Return the (x, y) coordinate for the center point of the cell that contains the specified text.  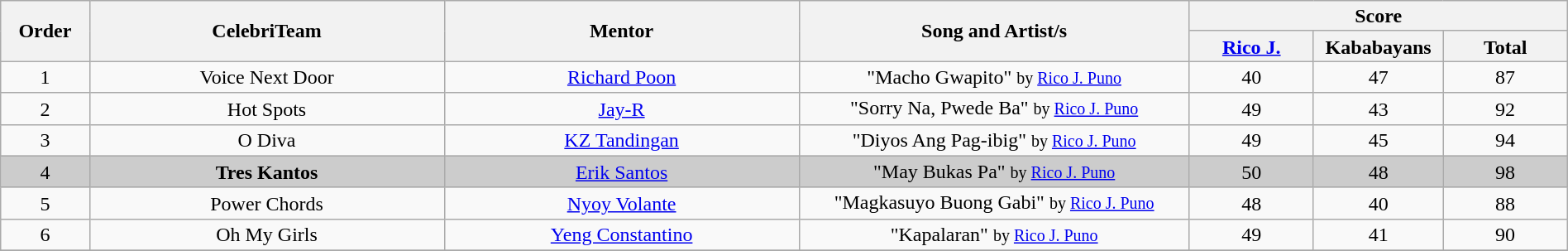
47 (1378, 77)
Richard Poon (622, 77)
90 (1505, 234)
KZ Tandingan (622, 140)
Mentor (622, 31)
92 (1505, 109)
"Kapalaran" by Rico J. Puno (994, 234)
Voice Next Door (266, 77)
"May Bukas Pa" by Rico J. Puno (994, 171)
Rico J. (1251, 46)
Score (1378, 17)
1 (45, 77)
88 (1505, 203)
Erik Santos (622, 171)
94 (1505, 140)
"Macho Gwapito" by Rico J. Puno (994, 77)
Total (1505, 46)
3 (45, 140)
50 (1251, 171)
Tres Kantos (266, 171)
45 (1378, 140)
"Sorry Na, Pwede Ba" by Rico J. Puno (994, 109)
CelebriTeam (266, 31)
O Diva (266, 140)
98 (1505, 171)
2 (45, 109)
Jay-R (622, 109)
Nyoy Volante (622, 203)
Order (45, 31)
41 (1378, 234)
"Magkasuyo Buong Gabi" by Rico J. Puno (994, 203)
Power Chords (266, 203)
Song and Artist/s (994, 31)
4 (45, 171)
Hot Spots (266, 109)
6 (45, 234)
Oh My Girls (266, 234)
43 (1378, 109)
5 (45, 203)
Kababayans (1378, 46)
87 (1505, 77)
"Diyos Ang Pag-ibig" by Rico J. Puno (994, 140)
Yeng Constantino (622, 234)
